Search for the cell housing the specified text and yield its [X, Y] center coordinate. 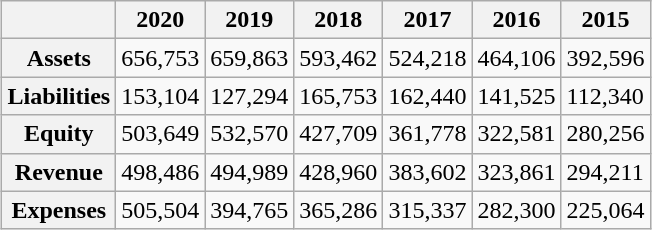
127,294 [250, 96]
394,765 [250, 210]
428,960 [338, 172]
2017 [428, 20]
503,649 [160, 134]
464,106 [516, 58]
365,286 [338, 210]
524,218 [428, 58]
162,440 [428, 96]
Liabilities [59, 96]
225,064 [606, 210]
392,596 [606, 58]
Assets [59, 58]
383,602 [428, 172]
294,211 [606, 172]
2019 [250, 20]
593,462 [338, 58]
2020 [160, 20]
153,104 [160, 96]
659,863 [250, 58]
280,256 [606, 134]
165,753 [338, 96]
112,340 [606, 96]
361,778 [428, 134]
2018 [338, 20]
Revenue [59, 172]
141,525 [516, 96]
494,989 [250, 172]
322,581 [516, 134]
532,570 [250, 134]
2016 [516, 20]
498,486 [160, 172]
2015 [606, 20]
323,861 [516, 172]
656,753 [160, 58]
Expenses [59, 210]
Equity [59, 134]
427,709 [338, 134]
315,337 [428, 210]
282,300 [516, 210]
505,504 [160, 210]
